Search for the cell housing the specified text and yield its (X, Y) center coordinate. 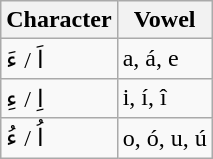
اُ / ءُ (59, 138)
Character (59, 20)
i, í, î (164, 98)
اِ / ءِ (59, 98)
a, á, e (164, 59)
اَ / ءَ (59, 59)
o, ó, u, ú (164, 138)
Vowel (164, 20)
